Search for the cell housing the specified text and yield its [x, y] center coordinate. 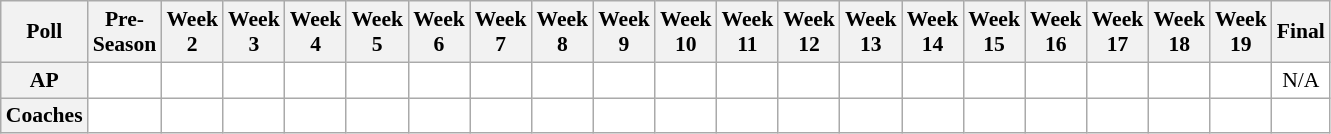
N/A [1301, 80]
Week6 [439, 32]
Final [1301, 32]
Week9 [624, 32]
Coaches [44, 116]
Week18 [1179, 32]
Week12 [809, 32]
Week10 [686, 32]
Poll [44, 32]
Pre-Season [125, 32]
Week4 [316, 32]
Week11 [748, 32]
Week13 [871, 32]
Week19 [1241, 32]
AP [44, 80]
Week2 [192, 32]
Week17 [1118, 32]
Week3 [254, 32]
Week15 [994, 32]
Week14 [933, 32]
Week5 [377, 32]
Week16 [1056, 32]
Week7 [501, 32]
Week8 [562, 32]
